Provide the (X, Y) coordinate of the cell's center where the given text is located.  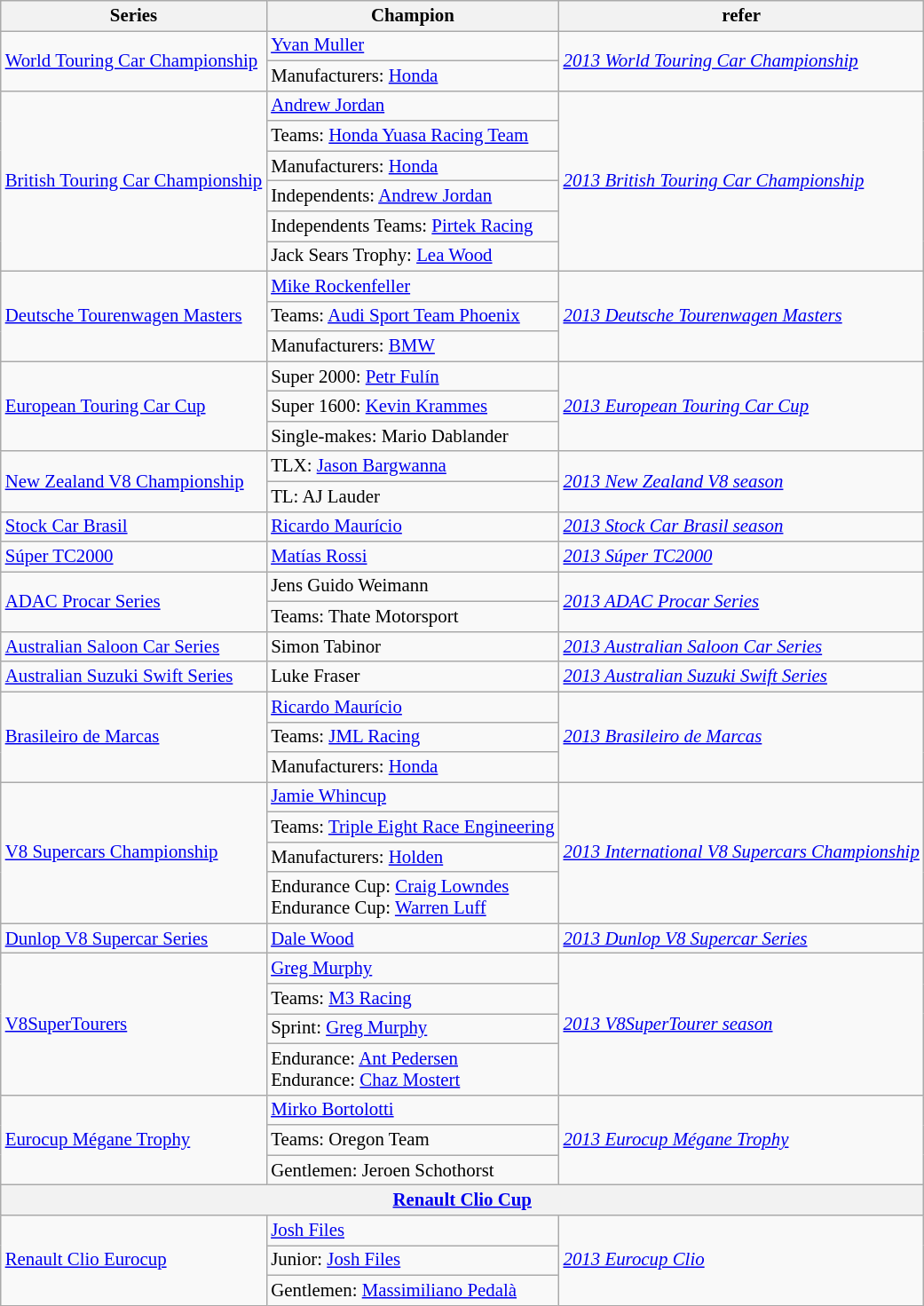
refer (742, 16)
2013 British Touring Car Championship (742, 181)
Greg Murphy (412, 969)
Jack Sears Trophy: Lea Wood (412, 256)
World Touring Car Championship (133, 60)
Single-makes: Mario Dablander (412, 436)
ADAC Procar Series (133, 602)
Stock Car Brasil (133, 526)
Manufacturers: Holden (412, 857)
Teams: Oregon Team (412, 1140)
Yvan Muller (412, 45)
Champion (412, 16)
Super 1600: Kevin Krammes (412, 407)
2013 ADAC Procar Series (742, 602)
Teams: JML Racing (412, 737)
Renault Clio Cup (462, 1200)
V8 Supercars Championship (133, 852)
Australian Suzuki Swift Series (133, 677)
Súper TC2000 (133, 557)
New Zealand V8 Championship (133, 481)
2013 Deutsche Tourenwagen Masters (742, 316)
Independents: Andrew Jordan (412, 196)
TLX: Jason Bargwanna (412, 466)
2013 Eurocup Mégane Trophy (742, 1140)
Sprint: Greg Murphy (412, 1029)
2013 New Zealand V8 season (742, 481)
2013 Stock Car Brasil season (742, 526)
Teams: Audi Sport Team Phoenix (412, 316)
2013 Súper TC2000 (742, 557)
Gentlemen: Massimiliano Pedalà (412, 1290)
Series (133, 16)
Dale Wood (412, 938)
Super 2000: Petr Fulín (412, 376)
Endurance: Ant PedersenEndurance: Chaz Mostert (412, 1069)
V8SuperTourers (133, 1025)
Mike Rockenfeller (412, 286)
Endurance Cup: Craig LowndesEndurance Cup: Warren Luff (412, 898)
2013 Australian Saloon Car Series (742, 646)
2013 World Touring Car Championship (742, 60)
Mirko Bortolotti (412, 1110)
British Touring Car Championship (133, 181)
Dunlop V8 Supercar Series (133, 938)
2013 Australian Suzuki Swift Series (742, 677)
Renault Clio Eurocup (133, 1261)
Teams: Honda Yuasa Racing Team (412, 136)
Jens Guido Weimann (412, 587)
Luke Fraser (412, 677)
Simon Tabinor (412, 646)
Manufacturers: BMW (412, 346)
Jamie Whincup (412, 797)
Gentlemen: Jeroen Schothorst (412, 1170)
TL: AJ Lauder (412, 496)
2013 V8SuperTourer season (742, 1025)
Josh Files (412, 1231)
Brasileiro de Marcas (133, 737)
Andrew Jordan (412, 106)
Teams: Triple Eight Race Engineering (412, 827)
Deutsche Tourenwagen Masters (133, 316)
2013 International V8 Supercars Championship (742, 852)
2013 Dunlop V8 Supercar Series (742, 938)
European Touring Car Cup (133, 407)
Australian Saloon Car Series (133, 646)
Junior: Josh Files (412, 1260)
Matías Rossi (412, 557)
Independents Teams: Pirtek Racing (412, 226)
Eurocup Mégane Trophy (133, 1140)
Teams: M3 Racing (412, 999)
2013 Brasileiro de Marcas (742, 737)
2013 European Touring Car Cup (742, 407)
Teams: Thate Motorsport (412, 617)
2013 Eurocup Clio (742, 1261)
